Determine the (x, y) coordinate at the center of the cell enclosing the given text.  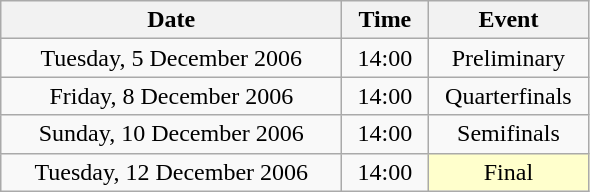
Event (508, 20)
Quarterfinals (508, 96)
Preliminary (508, 58)
Date (172, 20)
Tuesday, 12 December 2006 (172, 172)
Final (508, 172)
Friday, 8 December 2006 (172, 96)
Time (385, 20)
Sunday, 10 December 2006 (172, 134)
Semifinals (508, 134)
Tuesday, 5 December 2006 (172, 58)
